Determine the [x, y] coordinate at the center of the cell enclosing the given text.  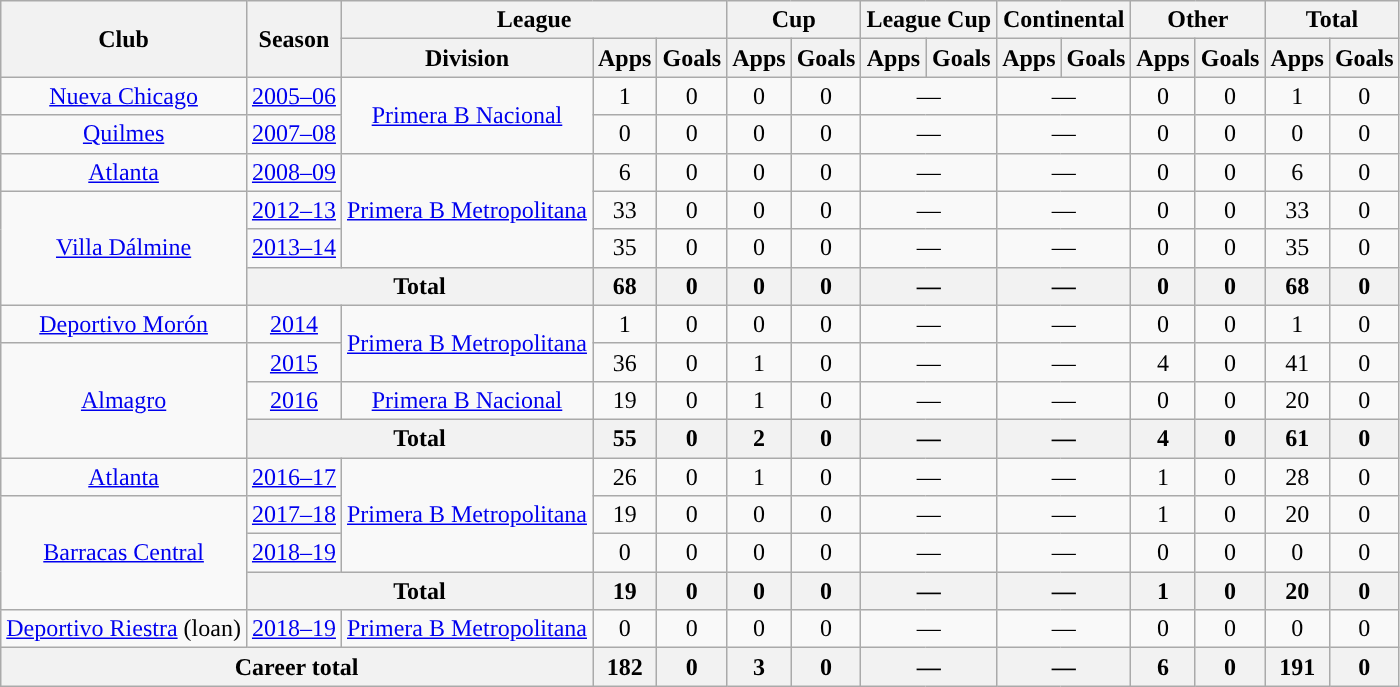
2 [759, 438]
2014 [294, 324]
Cup [794, 20]
2005–06 [294, 96]
2016–17 [294, 477]
Season [294, 39]
Barracas Central [124, 553]
Career total [297, 667]
Deportivo Morón [124, 324]
Quilmes [124, 134]
36 [624, 362]
Villa Dálmine [124, 248]
3 [759, 667]
2008–09 [294, 172]
28 [1297, 477]
61 [1297, 438]
55 [624, 438]
182 [624, 667]
Almagro [124, 400]
Continental [1064, 20]
Club [124, 39]
2016 [294, 400]
Division [466, 58]
2012–13 [294, 210]
2007–08 [294, 134]
Deportivo Riestra (loan) [124, 629]
26 [624, 477]
League [534, 20]
2013–14 [294, 248]
Nueva Chicago [124, 96]
Other [1198, 20]
191 [1297, 667]
2017–18 [294, 515]
2015 [294, 362]
41 [1297, 362]
League Cup [929, 20]
